Output the (X, Y) coordinate of the center of the cell containing the given text.  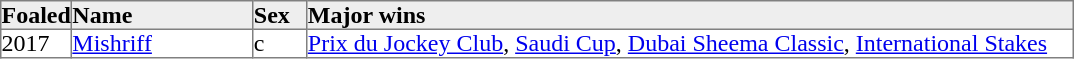
Foaled (36, 15)
Prix du Jockey Club, Saudi Cup, Dubai Sheema Classic, International Stakes (690, 43)
Name (163, 15)
Mishriff (163, 43)
Sex (280, 15)
c (280, 43)
Major wins (690, 15)
2017 (36, 43)
